For the text-containing cell, return its midpoint in (x, y) coordinate format. 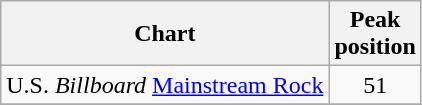
Peakposition (375, 34)
U.S. Billboard Mainstream Rock (165, 85)
Chart (165, 34)
51 (375, 85)
